Output the [X, Y] coordinate of the center of the cell containing the given text.  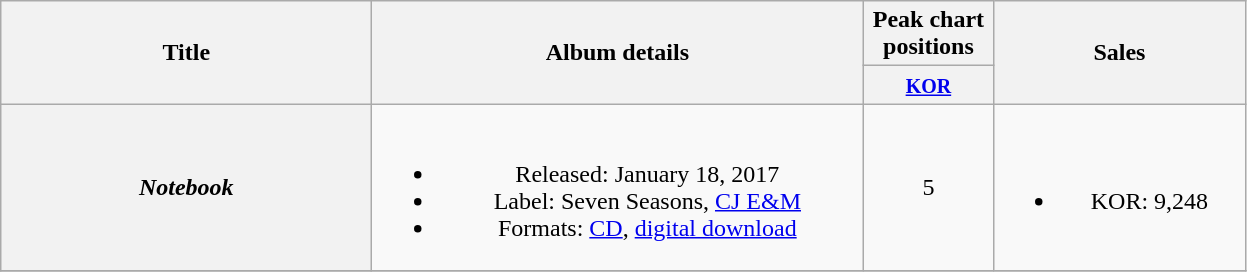
5 [928, 188]
Title [186, 52]
KOR [928, 85]
Released: January 18, 2017Label: Seven Seasons, CJ E&MFormats: CD, digital download [618, 188]
Peak chart positions [928, 34]
KOR: 9,248 [1120, 188]
Notebook [186, 188]
Album details [618, 52]
Sales [1120, 52]
